Search for the cell housing the specified text and yield its [x, y] center coordinate. 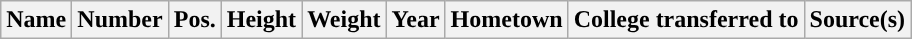
Hometown [506, 20]
Weight [344, 20]
Number [120, 20]
Height [261, 20]
College transferred to [686, 20]
Pos. [194, 20]
Source(s) [858, 20]
Year [416, 20]
Name [36, 20]
